Return [X, Y] of the center of cell containing provided text 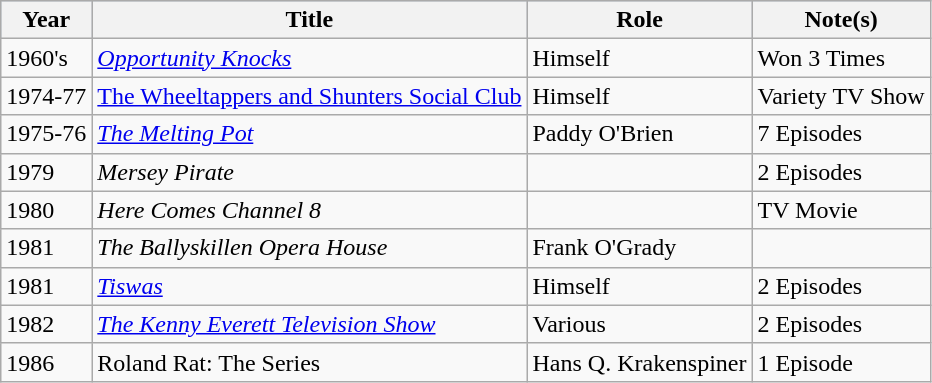
Note(s) [841, 20]
1982 [46, 324]
Won 3 Times [841, 58]
Various [640, 324]
Paddy O'Brien [640, 134]
Opportunity Knocks [310, 58]
Hans Q. Krakenspiner [640, 362]
The Ballyskillen Opera House [310, 248]
7 Episodes [841, 134]
1 Episode [841, 362]
TV Movie [841, 210]
Roland Rat: The Series [310, 362]
The Kenny Everett Television Show [310, 324]
Mersey Pirate [310, 172]
1980 [46, 210]
The Wheeltappers and Shunters Social Club [310, 96]
1979 [46, 172]
1986 [46, 362]
Tiswas [310, 286]
The Melting Pot [310, 134]
1974-77 [46, 96]
Variety TV Show [841, 96]
Here Comes Channel 8 [310, 210]
Title [310, 20]
1960's [46, 58]
Frank O'Grady [640, 248]
Year [46, 20]
Role [640, 20]
1975-76 [46, 134]
